For the text-containing cell, return its midpoint in (x, y) coordinate format. 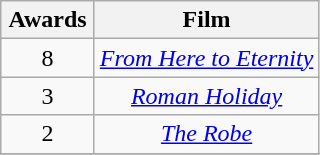
2 (48, 134)
Film (206, 20)
From Here to Eternity (206, 58)
3 (48, 96)
Roman Holiday (206, 96)
The Robe (206, 134)
8 (48, 58)
Awards (48, 20)
